Identify which cell holds the provided text, then report its (X, Y) central coordinate. 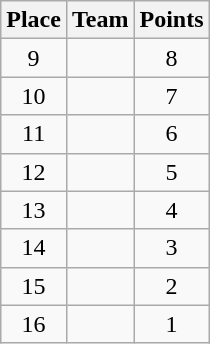
1 (172, 324)
10 (34, 96)
15 (34, 286)
11 (34, 134)
16 (34, 324)
14 (34, 248)
5 (172, 172)
13 (34, 210)
2 (172, 286)
9 (34, 58)
6 (172, 134)
7 (172, 96)
12 (34, 172)
Points (172, 20)
8 (172, 58)
3 (172, 248)
Team (100, 20)
4 (172, 210)
Place (34, 20)
